Scan for the cell matching the given text and deliver its (X, Y) coordinate at center. 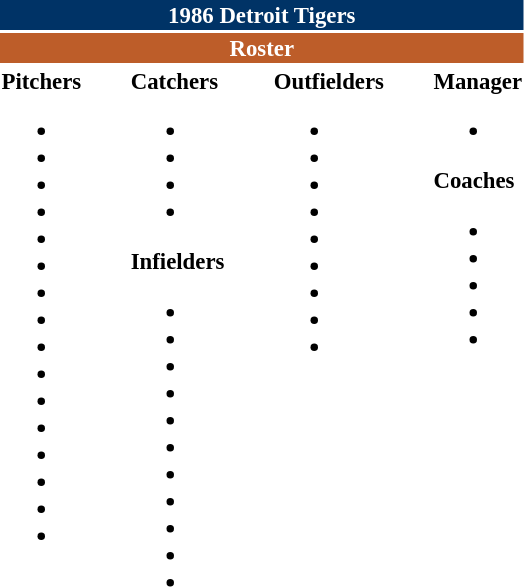
Roster (262, 48)
1986 Detroit Tigers (262, 15)
